Scan for the cell matching the given text and deliver its (X, Y) coordinate at center. 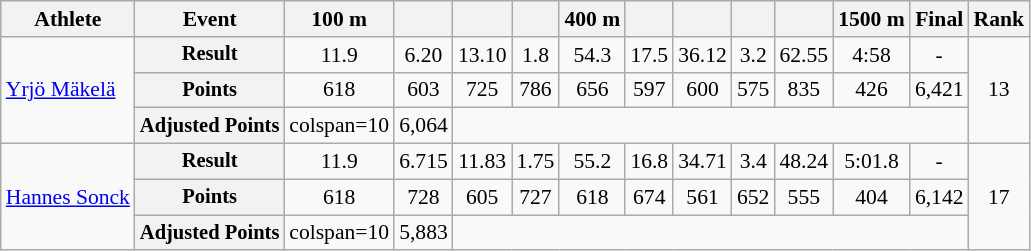
727 (536, 197)
1.75 (536, 162)
835 (804, 90)
36.12 (702, 55)
Rank (1000, 19)
16.8 (649, 162)
17 (1000, 198)
Hannes Sonck (68, 198)
3.2 (754, 55)
100 m (339, 19)
6.715 (424, 162)
6,064 (424, 126)
Final (940, 19)
11.83 (482, 162)
725 (482, 90)
426 (872, 90)
13.10 (482, 55)
674 (649, 197)
4:58 (872, 55)
5,883 (424, 233)
3.4 (754, 162)
600 (702, 90)
404 (872, 197)
6,421 (940, 90)
6.20 (424, 55)
13 (1000, 90)
17.5 (649, 55)
Athlete (68, 19)
Event (210, 19)
728 (424, 197)
561 (702, 197)
575 (754, 90)
48.24 (804, 162)
1500 m (872, 19)
5:01.8 (872, 162)
34.71 (702, 162)
6,142 (940, 197)
603 (424, 90)
555 (804, 197)
656 (592, 90)
605 (482, 197)
55.2 (592, 162)
1.8 (536, 55)
400 m (592, 19)
597 (649, 90)
54.3 (592, 55)
652 (754, 197)
786 (536, 90)
62.55 (804, 55)
Yrjö Mäkelä (68, 90)
